Return the [x, y] coordinate for the center point of the cell that contains the specified text.  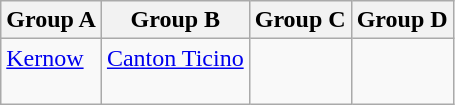
Group D [402, 20]
Group B [175, 20]
Kernow [52, 72]
Canton Ticino [175, 72]
Group C [300, 20]
Group A [52, 20]
